From the cell containing the given text, extract its center point as [X, Y] coordinate. 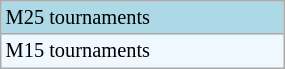
M15 tournaments [142, 51]
M25 tournaments [142, 17]
